Pinpoint the cell where the given text exists, returning its (X, Y) midpoint coordinate. 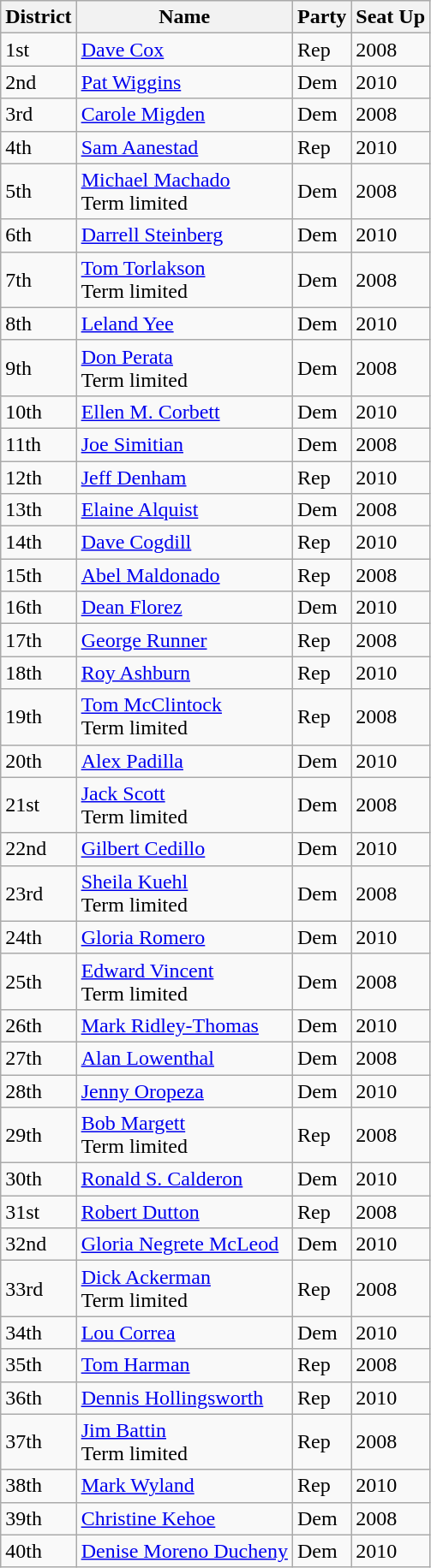
Michael MachadoTerm limited (184, 192)
Dennis Hollingsworth (184, 1398)
Tom Harman (184, 1365)
Ronald S. Calderon (184, 1179)
36th (39, 1398)
Elaine Alquist (184, 510)
30th (39, 1179)
Jack ScottTerm limited (184, 805)
10th (39, 412)
17th (39, 640)
Carole Migden (184, 115)
Jim BattinTerm limited (184, 1441)
Robert Dutton (184, 1212)
District (39, 17)
15th (39, 575)
7th (39, 279)
29th (39, 1135)
Dean Florez (184, 608)
2nd (39, 82)
12th (39, 477)
3rd (39, 115)
Mark Wyland (184, 1486)
Mark Ridley-Thomas (184, 1025)
37th (39, 1441)
13th (39, 510)
34th (39, 1333)
19th (39, 717)
5th (39, 192)
Gloria Negrete McLeod (184, 1244)
1st (39, 50)
22nd (39, 849)
28th (39, 1091)
27th (39, 1058)
31st (39, 1212)
Ellen M. Corbett (184, 412)
Jenny Oropeza (184, 1091)
26th (39, 1025)
Christine Kehoe (184, 1518)
Edward VincentTerm limited (184, 981)
21st (39, 805)
24th (39, 937)
35th (39, 1365)
33rd (39, 1289)
4th (39, 147)
Gilbert Cedillo (184, 849)
Roy Ashburn (184, 673)
Dick AckermanTerm limited (184, 1289)
Sheila KuehlTerm limited (184, 894)
16th (39, 608)
11th (39, 444)
George Runner (184, 640)
Dave Cogdill (184, 543)
Don PerataTerm limited (184, 368)
Gloria Romero (184, 937)
8th (39, 324)
Alan Lowenthal (184, 1058)
Denise Moreno Ducheny (184, 1551)
Leland Yee (184, 324)
39th (39, 1518)
20th (39, 761)
Tom McClintockTerm limited (184, 717)
Darrell Steinberg (184, 235)
Lou Correa (184, 1333)
23rd (39, 894)
Dave Cox (184, 50)
38th (39, 1486)
6th (39, 235)
40th (39, 1551)
Jeff Denham (184, 477)
Seat Up (391, 17)
32nd (39, 1244)
Abel Maldonado (184, 575)
14th (39, 543)
Party (321, 17)
Name (184, 17)
Pat Wiggins (184, 82)
Sam Aanestad (184, 147)
Joe Simitian (184, 444)
Alex Padilla (184, 761)
18th (39, 673)
9th (39, 368)
Bob MargettTerm limited (184, 1135)
25th (39, 981)
Tom TorlaksonTerm limited (184, 279)
